Output the [x, y] coordinate of the center of the cell containing the given text.  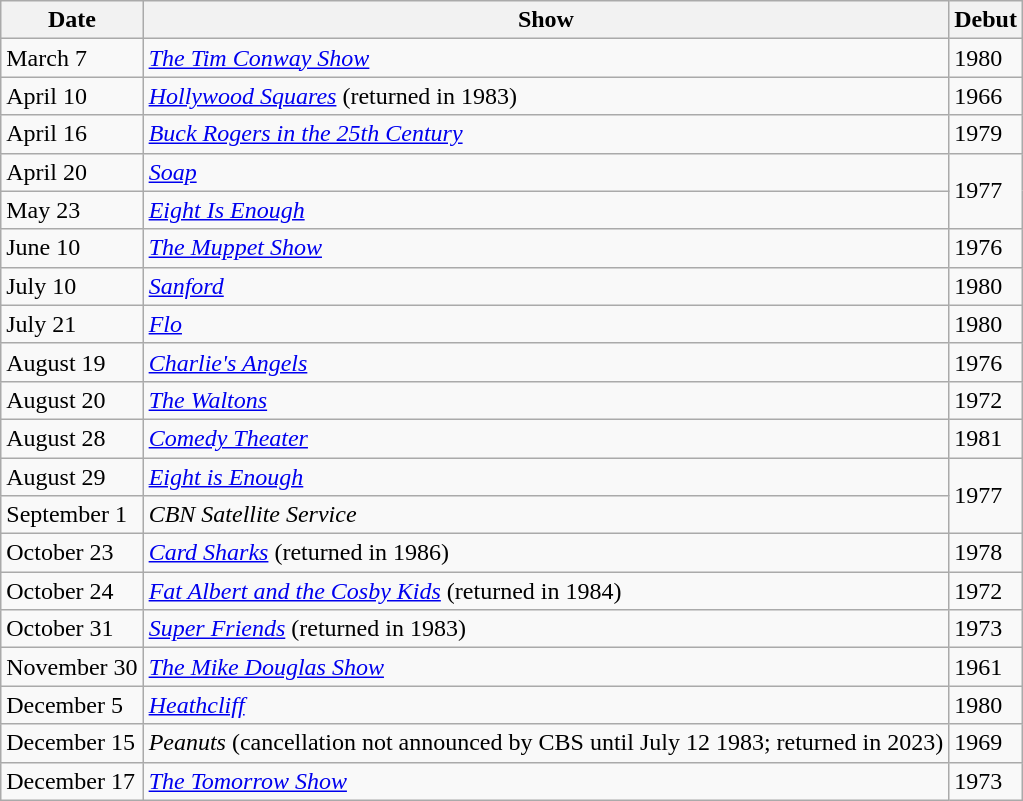
Buck Rogers in the 25th Century [546, 134]
April 20 [72, 172]
December 15 [72, 743]
The Waltons [546, 400]
The Tomorrow Show [546, 781]
Eight is Enough [546, 477]
CBN Satellite Service [546, 515]
Flo [546, 324]
Date [72, 20]
1978 [986, 553]
The Tim Conway Show [546, 58]
April 16 [72, 134]
Debut [986, 20]
Card Sharks (returned in 1986) [546, 553]
April 10 [72, 96]
July 21 [72, 324]
The Muppet Show [546, 248]
1966 [986, 96]
Peanuts (cancellation not announced by CBS until July 12 1983; returned in 2023) [546, 743]
August 19 [72, 362]
The Mike Douglas Show [546, 667]
1961 [986, 667]
Charlie's Angels [546, 362]
Hollywood Squares (returned in 1983) [546, 96]
Show [546, 20]
1969 [986, 743]
March 7 [72, 58]
Fat Albert and the Cosby Kids (returned in 1984) [546, 591]
1981 [986, 438]
Soap [546, 172]
June 10 [72, 248]
August 20 [72, 400]
May 23 [72, 210]
Super Friends (returned in 1983) [546, 629]
July 10 [72, 286]
October 24 [72, 591]
September 1 [72, 515]
Sanford [546, 286]
Comedy Theater [546, 438]
December 5 [72, 705]
October 31 [72, 629]
1979 [986, 134]
December 17 [72, 781]
Heathcliff [546, 705]
October 23 [72, 553]
August 28 [72, 438]
Eight Is Enough [546, 210]
August 29 [72, 477]
November 30 [72, 667]
